Identify which cell holds the provided text, then report its [X, Y] central coordinate. 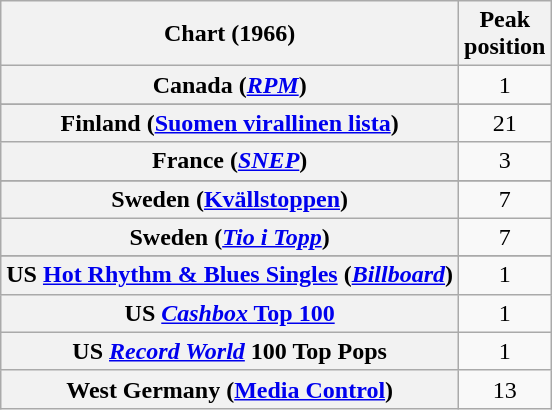
US Record World 100 Top Pops [230, 351]
Chart (1966) [230, 34]
US Hot Rhythm & Blues Singles (Billboard) [230, 275]
Sweden (Kvällstoppen) [230, 199]
West Germany (Media Control) [230, 389]
France (SNEP) [230, 161]
Finland (Suomen virallinen lista) [230, 123]
3 [505, 161]
Peakposition [505, 34]
13 [505, 389]
Canada (RPM) [230, 85]
US Cashbox Top 100 [230, 313]
21 [505, 123]
Sweden (Tio i Topp) [230, 237]
